Return the (X, Y) coordinate for the center point of the cell that contains the specified text.  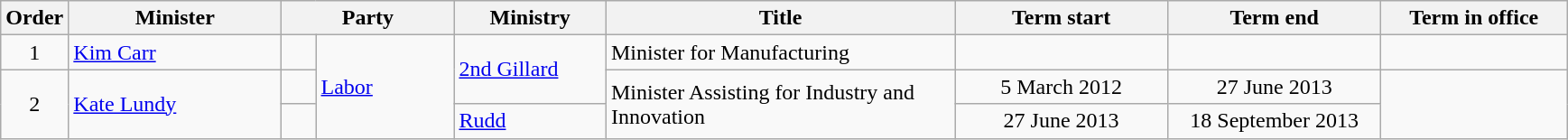
Term start (1062, 18)
Minister for Manufacturing (780, 52)
Order (34, 18)
Minister (175, 18)
Term end (1275, 18)
Rudd (531, 121)
5 March 2012 (1062, 87)
Title (780, 18)
Minister Assisting for Industry and Innovation (780, 104)
2 (34, 104)
Kim Carr (175, 52)
1 (34, 52)
Party (368, 18)
2nd Gillard (531, 70)
Labor (385, 87)
Kate Lundy (175, 104)
Ministry (531, 18)
Term in office (1474, 18)
18 September 2013 (1275, 121)
